Identify which cell holds the provided text, then report its (X, Y) central coordinate. 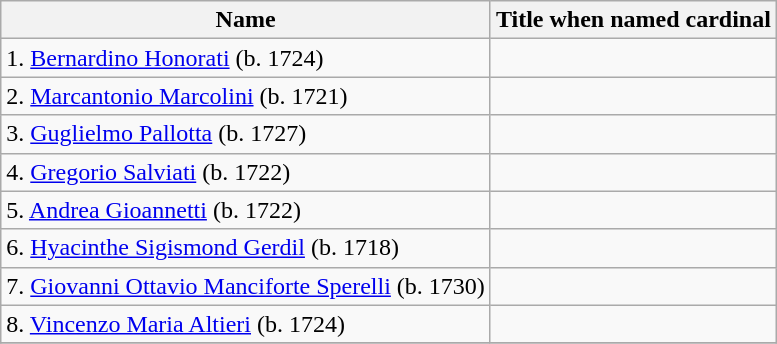
2. Marcantonio Marcolini (b. 1721) (246, 96)
8. Vincenzo Maria Altieri (b. 1724) (246, 324)
1. Bernardino Honorati (b. 1724) (246, 58)
7. Giovanni Ottavio Manciforte Sperelli (b. 1730) (246, 286)
Title when named cardinal (633, 20)
Name (246, 20)
3. Guglielmo Pallotta (b. 1727) (246, 134)
6. Hyacinthe Sigismond Gerdil (b. 1718) (246, 248)
5. Andrea Gioannetti (b. 1722) (246, 210)
4. Gregorio Salviati (b. 1722) (246, 172)
